Pinpoint the cell where the given text exists, returning its [x, y] midpoint coordinate. 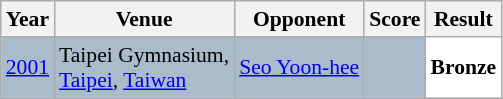
Year [28, 19]
2001 [28, 68]
Taipei Gymnasium,Taipei, Taiwan [144, 68]
Result [463, 19]
Bronze [463, 68]
Venue [144, 19]
Opponent [299, 19]
Seo Yoon-hee [299, 68]
Score [394, 19]
